Output the (x, y) coordinate of the center of the cell containing the given text.  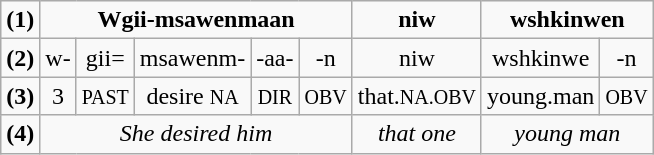
PAST (105, 96)
young man (567, 134)
Wgii-msawenmaan (196, 20)
wshkinwen (567, 20)
desire NA (192, 96)
that one (416, 134)
She desired him (196, 134)
that.NA.OBV (416, 96)
3 (58, 96)
DIR (275, 96)
msawenm- (192, 58)
wshkinwe (540, 58)
(2) (20, 58)
(1) (20, 20)
-aa- (275, 58)
w- (58, 58)
(3) (20, 96)
young.man (540, 96)
(4) (20, 134)
gii= (105, 58)
